Find where the given text appears and provide that cell's center as (X, Y) coordinate. 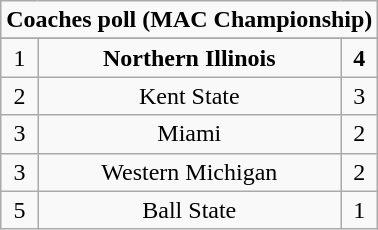
4 (360, 58)
5 (20, 210)
Coaches poll (MAC Championship) (190, 20)
Western Michigan (190, 172)
Kent State (190, 96)
Northern Illinois (190, 58)
Ball State (190, 210)
Miami (190, 134)
